Identify which cell holds the provided text, then report its [X, Y] central coordinate. 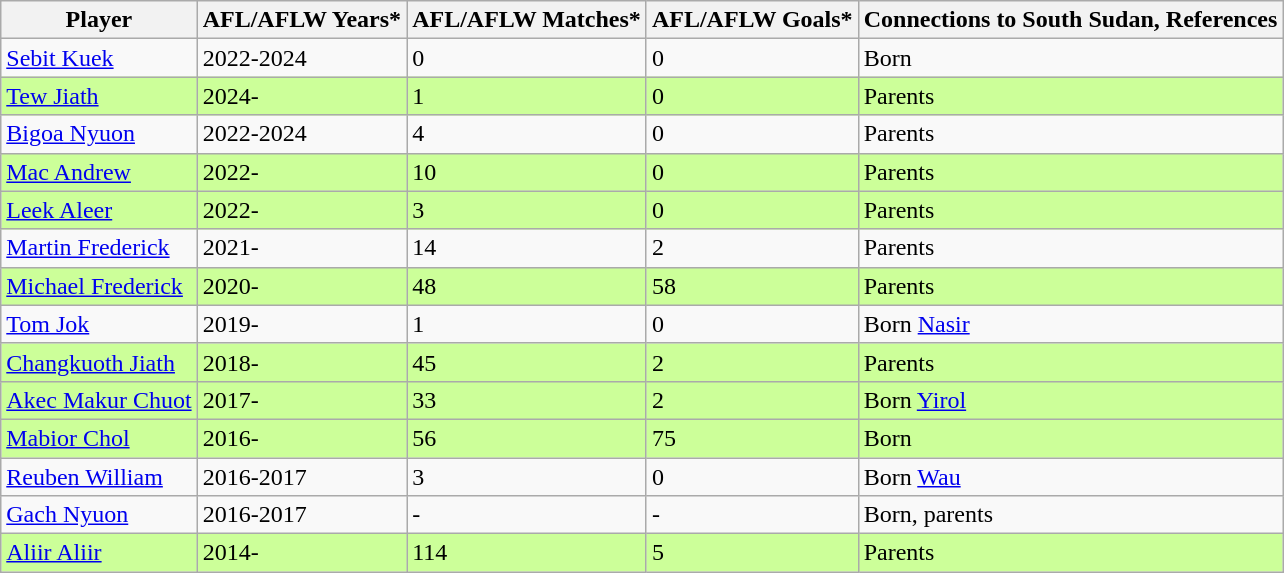
Leek Aleer [99, 210]
114 [527, 553]
Tom Jok [99, 324]
2024- [302, 96]
Born, parents [1070, 515]
4 [527, 134]
2016- [302, 438]
Changkuoth Jiath [99, 362]
56 [527, 438]
Born Nasir [1070, 324]
45 [527, 362]
2021- [302, 248]
Michael Frederick [99, 286]
Born Yirol [1070, 400]
Sebit Kuek [99, 58]
Akec Makur Chuot [99, 400]
Aliir Aliir [99, 553]
2020- [302, 286]
58 [752, 286]
33 [527, 400]
14 [527, 248]
Tew Jiath [99, 96]
10 [527, 172]
Mabior Chol [99, 438]
2018- [302, 362]
Born Wau [1070, 477]
Reuben William [99, 477]
75 [752, 438]
Player [99, 20]
Gach Nyuon [99, 515]
2019- [302, 324]
5 [752, 553]
Bigoa Nyuon [99, 134]
AFL/AFLW Goals* [752, 20]
AFL/AFLW Matches* [527, 20]
AFL/AFLW Years* [302, 20]
2017- [302, 400]
2014- [302, 553]
Martin Frederick [99, 248]
Connections to South Sudan, References [1070, 20]
Mac Andrew [99, 172]
48 [527, 286]
